Provide the [X, Y] coordinate of the cell's center where the given text is located.  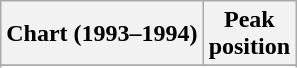
Chart (1993–1994) [102, 34]
Peakposition [249, 34]
